Output the (X, Y) coordinate of the center of the cell containing the given text.  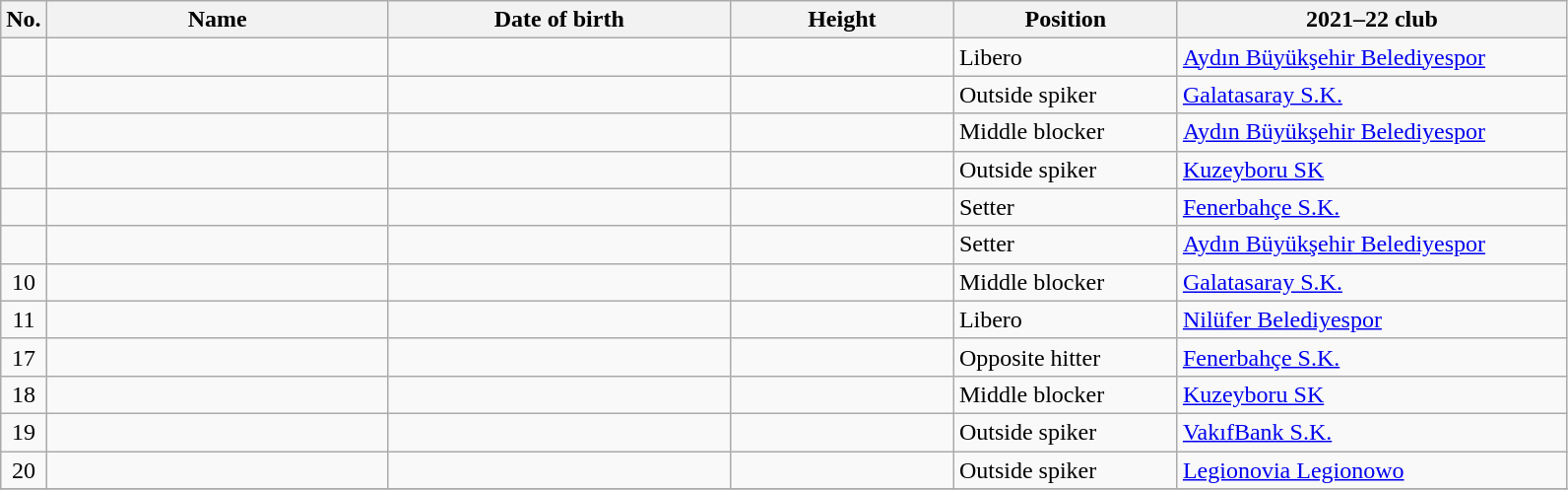
Opposite hitter (1066, 357)
18 (24, 394)
17 (24, 357)
VakıfBank S.K. (1371, 432)
19 (24, 432)
2021–22 club (1371, 20)
Legionovia Legionowo (1371, 470)
No. (24, 20)
Date of birth (559, 20)
10 (24, 282)
11 (24, 319)
Name (217, 20)
Nilüfer Belediyespor (1371, 319)
Height (841, 20)
Position (1066, 20)
20 (24, 470)
